Find where the given text appears and provide that cell's center as (x, y) coordinate. 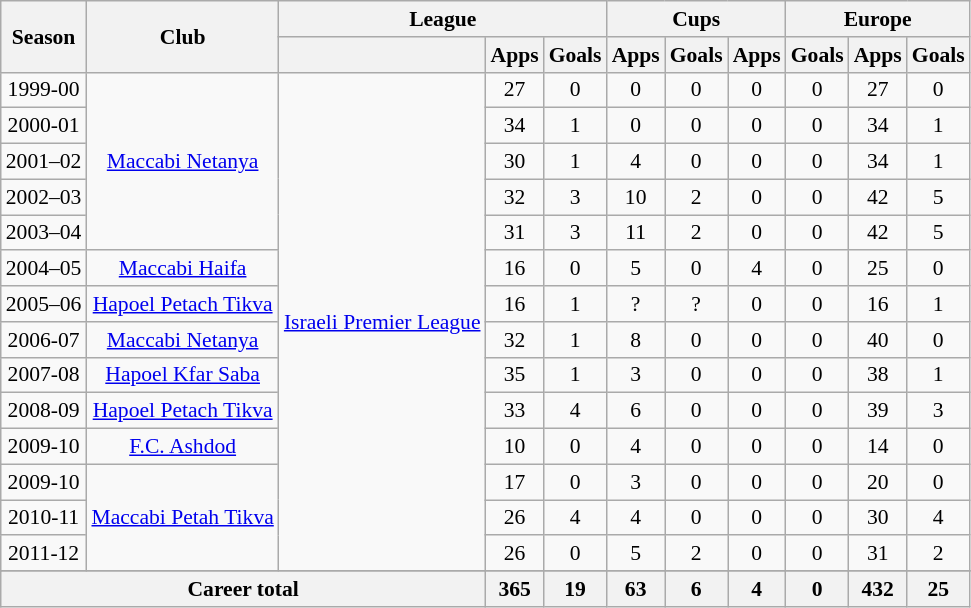
38 (878, 375)
Israeli Premier League (382, 322)
F.C. Ashdod (182, 447)
2011-12 (44, 554)
2010-11 (44, 518)
2004–05 (44, 269)
33 (515, 411)
35 (515, 375)
2001–02 (44, 162)
14 (878, 447)
8 (636, 340)
Season (44, 36)
Europe (878, 19)
40 (878, 340)
2003–04 (44, 233)
Club (182, 36)
17 (515, 482)
2000-01 (44, 126)
League (443, 19)
19 (576, 589)
1999-00 (44, 90)
365 (515, 589)
2007-08 (44, 375)
39 (878, 411)
Career total (244, 589)
Maccabi Petah Tikva (182, 518)
432 (878, 589)
Maccabi Haifa (182, 269)
63 (636, 589)
20 (878, 482)
2006-07 (44, 340)
11 (636, 233)
Hapoel Kfar Saba (182, 375)
2005–06 (44, 304)
2008-09 (44, 411)
Cups (696, 19)
2002–03 (44, 197)
